Determine the [x, y] coordinate at the center of the cell enclosing the given text.  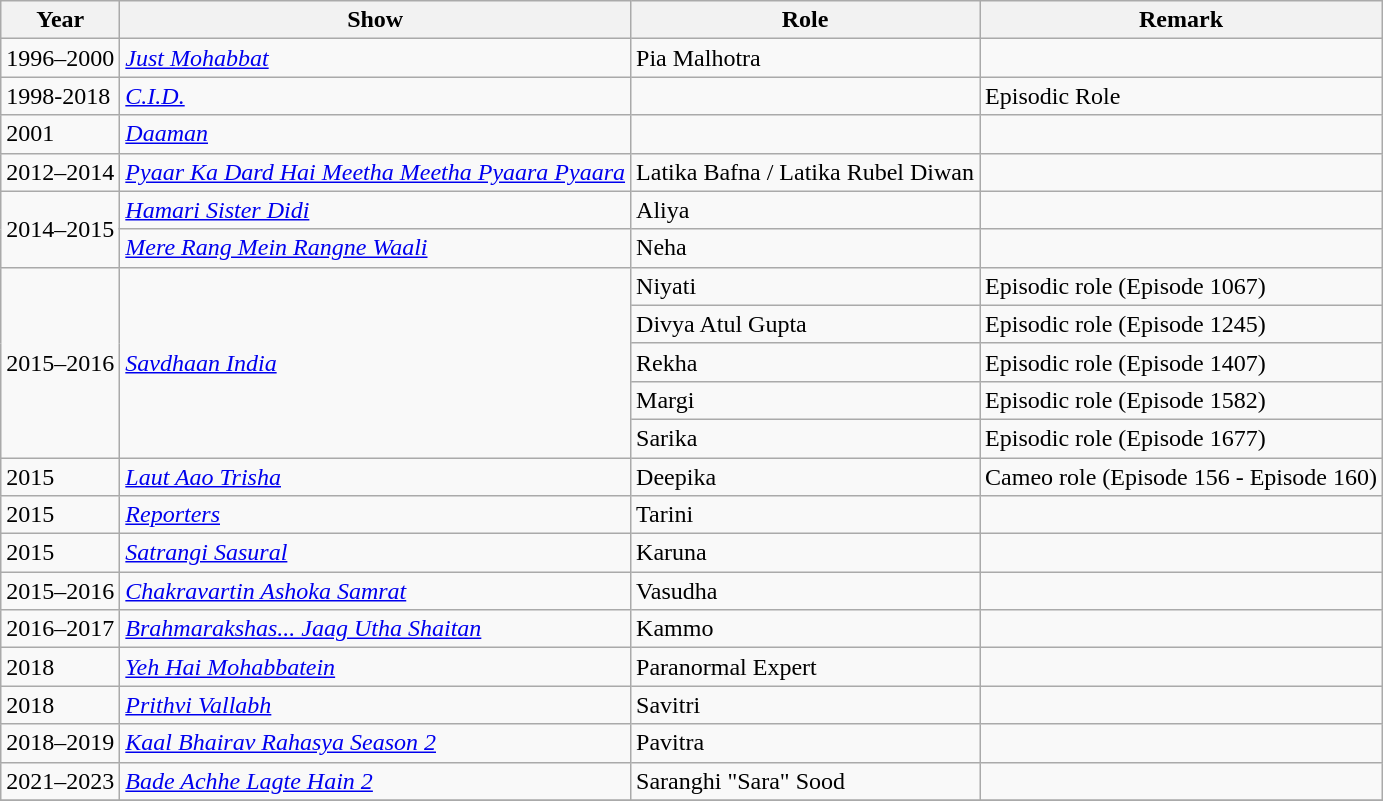
Paranormal Expert [806, 667]
Deepika [806, 477]
Divya Atul Gupta [806, 324]
Prithvi Vallabh [376, 705]
Aliya [806, 210]
Laut Aao Trisha [376, 477]
2014–2015 [60, 229]
Role [806, 20]
Savitri [806, 705]
Episodic role (Episode 1245) [1182, 324]
Niyati [806, 286]
2016–2017 [60, 629]
Sarika [806, 438]
Episodic role (Episode 1407) [1182, 362]
1998-2018 [60, 96]
Saranghi "Sara" Sood [806, 781]
Yeh Hai Mohabbatein [376, 667]
Bade Achhe Lagte Hain 2 [376, 781]
1996–2000 [60, 58]
C.I.D. [376, 96]
Episodic role (Episode 1677) [1182, 438]
Just Mohabbat [376, 58]
2021–2023 [60, 781]
Satrangi Sasural [376, 553]
Chakravartin Ashoka Samrat [376, 591]
Savdhaan India [376, 362]
Pia Malhotra [806, 58]
Cameo role (Episode 156 - Episode 160) [1182, 477]
Remark [1182, 20]
Latika Bafna / Latika Rubel Diwan [806, 172]
Episodic Role [1182, 96]
Brahmarakshas... Jaag Utha Shaitan [376, 629]
Vasudha [806, 591]
Daaman [376, 134]
Show [376, 20]
Episodic role (Episode 1582) [1182, 400]
Hamari Sister Didi [376, 210]
Rekha [806, 362]
Pyaar Ka Dard Hai Meetha Meetha Pyaara Pyaara [376, 172]
Kaal Bhairav Rahasya Season 2 [376, 743]
Margi [806, 400]
Kammo [806, 629]
2001 [60, 134]
Tarini [806, 515]
Neha [806, 248]
Episodic role (Episode 1067) [1182, 286]
Karuna [806, 553]
2012–2014 [60, 172]
2018–2019 [60, 743]
Pavitra [806, 743]
Year [60, 20]
Mere Rang Mein Rangne Waali [376, 248]
Reporters [376, 515]
